Pinpoint the cell where the given text exists, returning its (X, Y) midpoint coordinate. 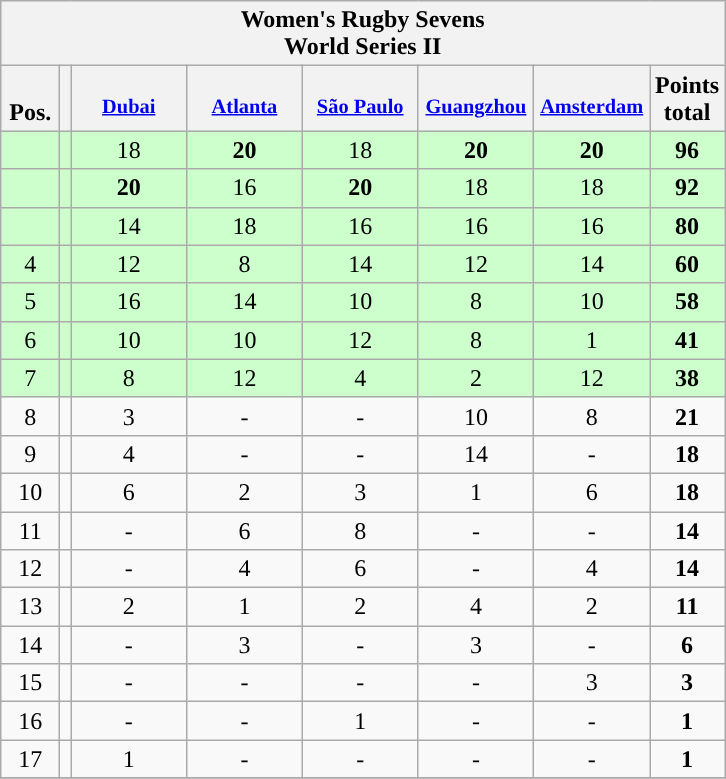
Pointstotal (688, 98)
Guangzhou (476, 98)
Amsterdam (592, 98)
13 (30, 607)
21 (688, 416)
Atlanta (245, 98)
41 (688, 340)
5 (30, 302)
7 (30, 378)
15 (30, 683)
Dubai (129, 98)
80 (688, 226)
São Paulo (360, 98)
58 (688, 302)
92 (688, 188)
Women's Rugby SevensWorld Series II (363, 34)
Pos. (30, 98)
38 (688, 378)
17 (30, 759)
9 (30, 454)
96 (688, 150)
60 (688, 264)
